For the text-containing cell, return its midpoint in (x, y) coordinate format. 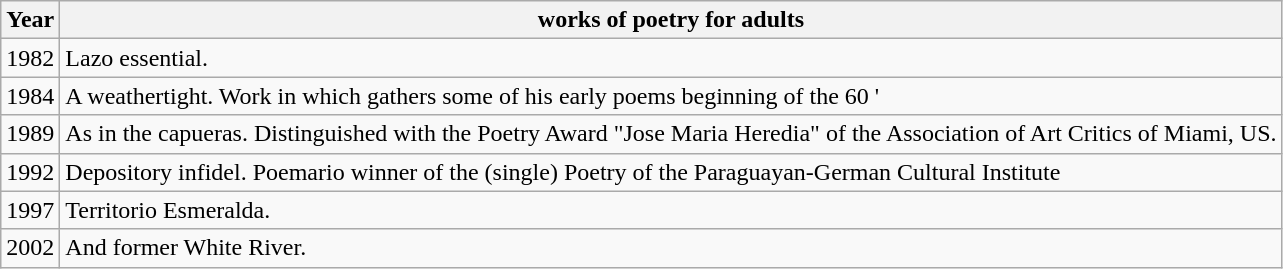
Lazo essential. (671, 58)
1992 (30, 172)
1997 (30, 210)
A weathertight. Work in which gathers some of his early poems beginning of the 60 ' (671, 96)
2002 (30, 248)
Depository infidel. Poemario winner of the (single) Poetry of the Paraguayan-German Cultural Institute (671, 172)
Year (30, 20)
works of poetry for adults (671, 20)
Territorio Esmeralda. (671, 210)
1989 (30, 134)
1982 (30, 58)
As in the capueras. Distinguished with the Poetry Award "Jose Maria Heredia" of the Association of Art Critics of Miami, US. (671, 134)
And former White River. (671, 248)
1984 (30, 96)
